Identify which cell holds the provided text, then report its [x, y] central coordinate. 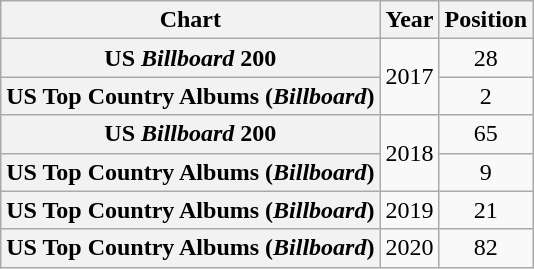
2020 [410, 248]
65 [486, 134]
2017 [410, 77]
Chart [190, 20]
82 [486, 248]
Position [486, 20]
2019 [410, 210]
2 [486, 96]
9 [486, 172]
2018 [410, 153]
21 [486, 210]
Year [410, 20]
28 [486, 58]
